From the cell containing the given text, extract its center point as [X, Y] coordinate. 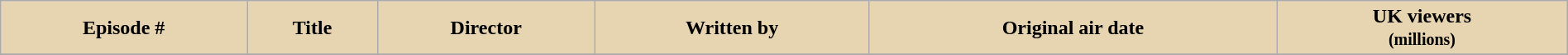
Original air date [1073, 28]
Written by [732, 28]
Director [486, 28]
Episode # [124, 28]
Title [313, 28]
UK viewers(millions) [1422, 28]
